Return (X, Y) of the center of cell containing provided text 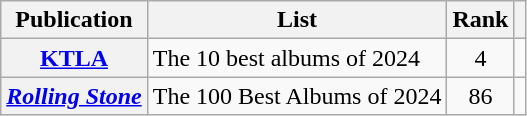
The 10 best albums of 2024 (297, 58)
Rolling Stone (74, 96)
4 (480, 58)
86 (480, 96)
KTLA (74, 58)
List (297, 20)
The 100 Best Albums of 2024 (297, 96)
Publication (74, 20)
Rank (480, 20)
